Determine the (X, Y) coordinate at the center of the cell enclosing the given text.  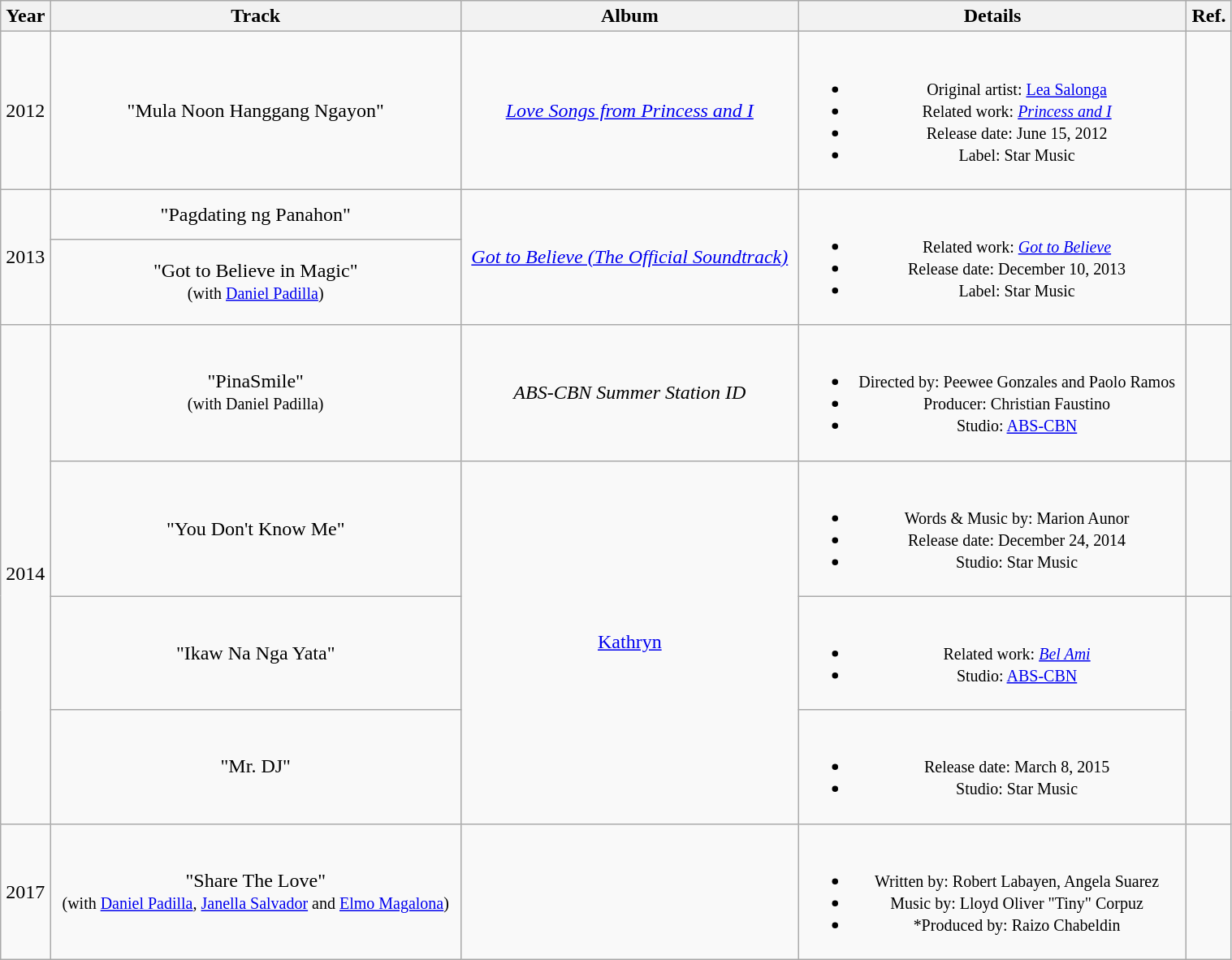
Words & Music by: Marion AunorRelease date: December 24, 2014Studio: Star Music (992, 528)
"PinaSmile"(with Daniel Padilla) (255, 393)
2017 (26, 892)
"Got to Believe in Magic"(with Daniel Padilla) (255, 283)
Written by: Robert Labayen, Angela SuarezMusic by: Lloyd Oliver "Tiny" Corpuz*Produced by: Raizo Chabeldin (992, 892)
Track (255, 16)
"Mula Noon Hanggang Ngayon" (255, 110)
2013 (26, 257)
"Pagdating ng Panahon" (255, 214)
"Share The Love"(with Daniel Padilla, Janella Salvador and Elmo Magalona) (255, 892)
Original artist: Lea SalongaRelated work: Princess and IRelease date: June 15, 2012Label: Star Music (992, 110)
"You Don't Know Me" (255, 528)
ABS-CBN Summer Station ID (629, 393)
Related work: Bel AmiStudio: ABS-CBN (992, 653)
Album (629, 16)
Year (26, 16)
"Mr. DJ" (255, 767)
Ref. (1208, 16)
Kathryn (629, 642)
Release date: March 8, 2015Studio: Star Music (992, 767)
2014 (26, 574)
Directed by: Peewee Gonzales and Paolo RamosProducer: Christian FaustinoStudio: ABS-CBN (992, 393)
Details (992, 16)
Got to Believe (The Official Soundtrack) (629, 257)
"Ikaw Na Nga Yata" (255, 653)
Love Songs from Princess and I (629, 110)
2012 (26, 110)
Related work: Got to BelieveRelease date: December 10, 2013Label: Star Music (992, 257)
